Scan for the cell matching the given text and deliver its (X, Y) coordinate at center. 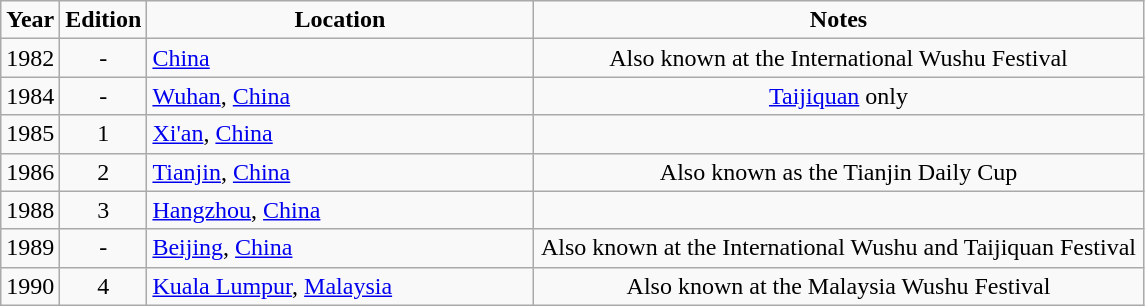
1984 (30, 96)
Beijing, China (340, 248)
Wuhan, China (340, 96)
2 (104, 172)
Tianjin, China (340, 172)
4 (104, 286)
1988 (30, 210)
1986 (30, 172)
Also known at the International Wushu and Taijiquan Festival (838, 248)
Also known at the International Wushu Festival (838, 58)
Notes (838, 20)
Also known as the Tianjin Daily Cup (838, 172)
1990 (30, 286)
1982 (30, 58)
Location (340, 20)
Edition (104, 20)
Kuala Lumpur, Malaysia (340, 286)
1 (104, 134)
1989 (30, 248)
Also known at the Malaysia Wushu Festival (838, 286)
Year (30, 20)
Taijiquan only (838, 96)
1985 (30, 134)
Hangzhou, China (340, 210)
Xi'an, China (340, 134)
3 (104, 210)
China (340, 58)
